From the cell containing the given text, extract its center point as (X, Y) coordinate. 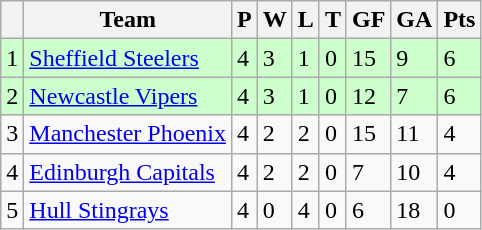
W (274, 20)
12 (368, 96)
T (332, 20)
P (244, 20)
Manchester Phoenix (128, 134)
9 (414, 58)
11 (414, 134)
10 (414, 172)
Hull Stingrays (128, 210)
Team (128, 20)
L (306, 20)
5 (12, 210)
GA (414, 20)
Pts (460, 20)
Sheffield Steelers (128, 58)
GF (368, 20)
18 (414, 210)
Edinburgh Capitals (128, 172)
Newcastle Vipers (128, 96)
